Return (X, Y) of the center of cell containing provided text 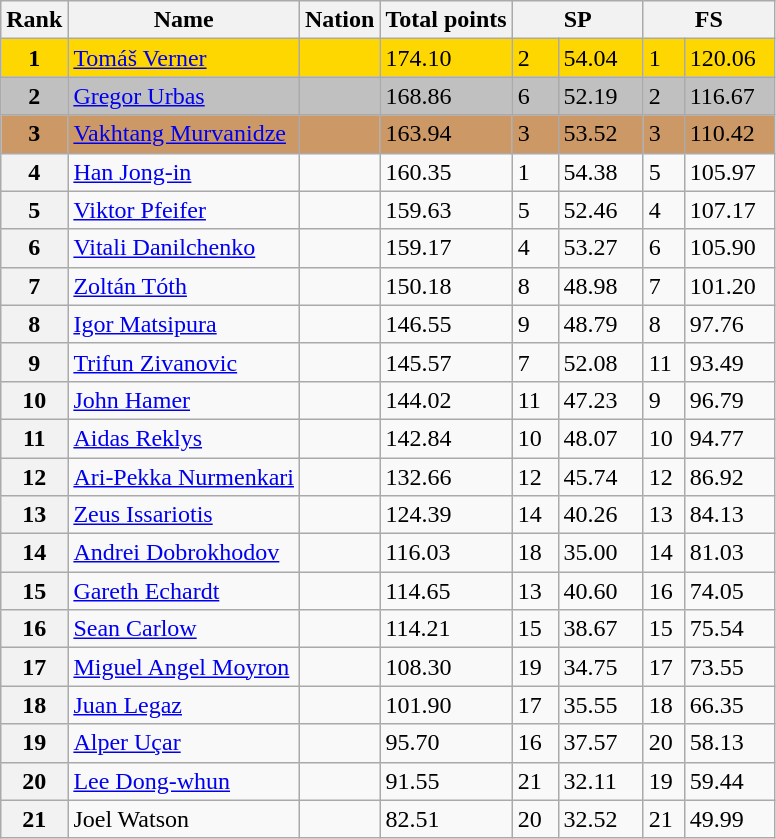
40.60 (600, 591)
93.49 (729, 362)
Han Jong-in (184, 172)
116.03 (446, 553)
Gareth Echardt (184, 591)
174.10 (446, 58)
48.98 (600, 286)
74.05 (729, 591)
Lee Dong-whun (184, 781)
73.55 (729, 667)
52.19 (600, 96)
48.79 (600, 324)
144.02 (446, 400)
81.03 (729, 553)
53.27 (600, 248)
FS (708, 20)
110.42 (729, 134)
Tomáš Verner (184, 58)
34.75 (600, 667)
142.84 (446, 438)
48.07 (600, 438)
145.57 (446, 362)
66.35 (729, 705)
Vitali Danilchenko (184, 248)
163.94 (446, 134)
32.11 (600, 781)
Trifun Zivanovic (184, 362)
35.55 (600, 705)
Joel Watson (184, 819)
150.18 (446, 286)
John Hamer (184, 400)
168.86 (446, 96)
Juan Legaz (184, 705)
Sean Carlow (184, 629)
95.70 (446, 743)
105.97 (729, 172)
32.52 (600, 819)
Rank (34, 20)
Name (184, 20)
53.52 (600, 134)
58.13 (729, 743)
38.67 (600, 629)
47.23 (600, 400)
54.04 (600, 58)
84.13 (729, 515)
101.20 (729, 286)
SP (578, 20)
96.79 (729, 400)
159.17 (446, 248)
114.65 (446, 591)
105.90 (729, 248)
40.26 (600, 515)
75.54 (729, 629)
35.00 (600, 553)
101.90 (446, 705)
52.46 (600, 210)
114.21 (446, 629)
82.51 (446, 819)
Zoltán Tóth (184, 286)
49.99 (729, 819)
160.35 (446, 172)
116.67 (729, 96)
45.74 (600, 477)
52.08 (600, 362)
54.38 (600, 172)
146.55 (446, 324)
132.66 (446, 477)
Vakhtang Murvanidze (184, 134)
Alper Uçar (184, 743)
124.39 (446, 515)
159.63 (446, 210)
Nation (340, 20)
Zeus Issariotis (184, 515)
Ari-Pekka Nurmenkari (184, 477)
Andrei Dobrokhodov (184, 553)
Gregor Urbas (184, 96)
120.06 (729, 58)
Viktor Pfeifer (184, 210)
94.77 (729, 438)
107.17 (729, 210)
Total points (446, 20)
108.30 (446, 667)
Igor Matsipura (184, 324)
Aidas Reklys (184, 438)
37.57 (600, 743)
86.92 (729, 477)
Miguel Angel Moyron (184, 667)
59.44 (729, 781)
97.76 (729, 324)
91.55 (446, 781)
